Find where the given text appears and provide that cell's center as (x, y) coordinate. 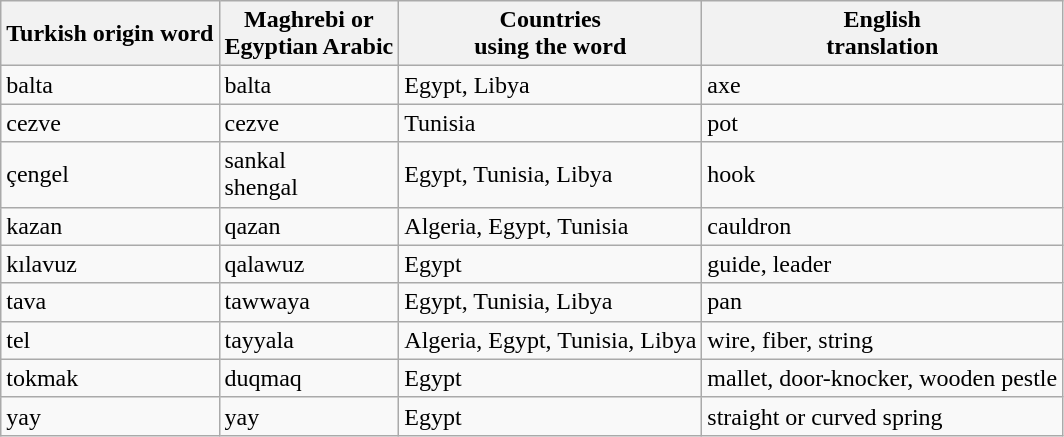
kazan (110, 226)
sankalshengal (309, 174)
Maghrebi or Egyptian Arabic (309, 34)
kılavuz (110, 264)
Countries using the word (550, 34)
guide, leader (882, 264)
tava (110, 302)
pot (882, 123)
hook (882, 174)
çengel (110, 174)
tayyala (309, 340)
cauldron (882, 226)
pan (882, 302)
qazan (309, 226)
Turkish origin word (110, 34)
tokmak (110, 378)
qalawuz (309, 264)
straight or curved spring (882, 416)
Tunisia (550, 123)
Algeria, Egypt, Tunisia (550, 226)
tel (110, 340)
Egypt, Libya (550, 85)
mallet, door-knocker, wooden pestle (882, 378)
English translation (882, 34)
Algeria, Egypt, Tunisia, Libya (550, 340)
wire, fiber, string (882, 340)
axe (882, 85)
tawwaya (309, 302)
duqmaq (309, 378)
